Capture the cell that displays the provided text and extract its (X, Y) central coordinate. 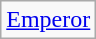
Emperor (48, 20)
